Return (X, Y) of the center of cell containing provided text 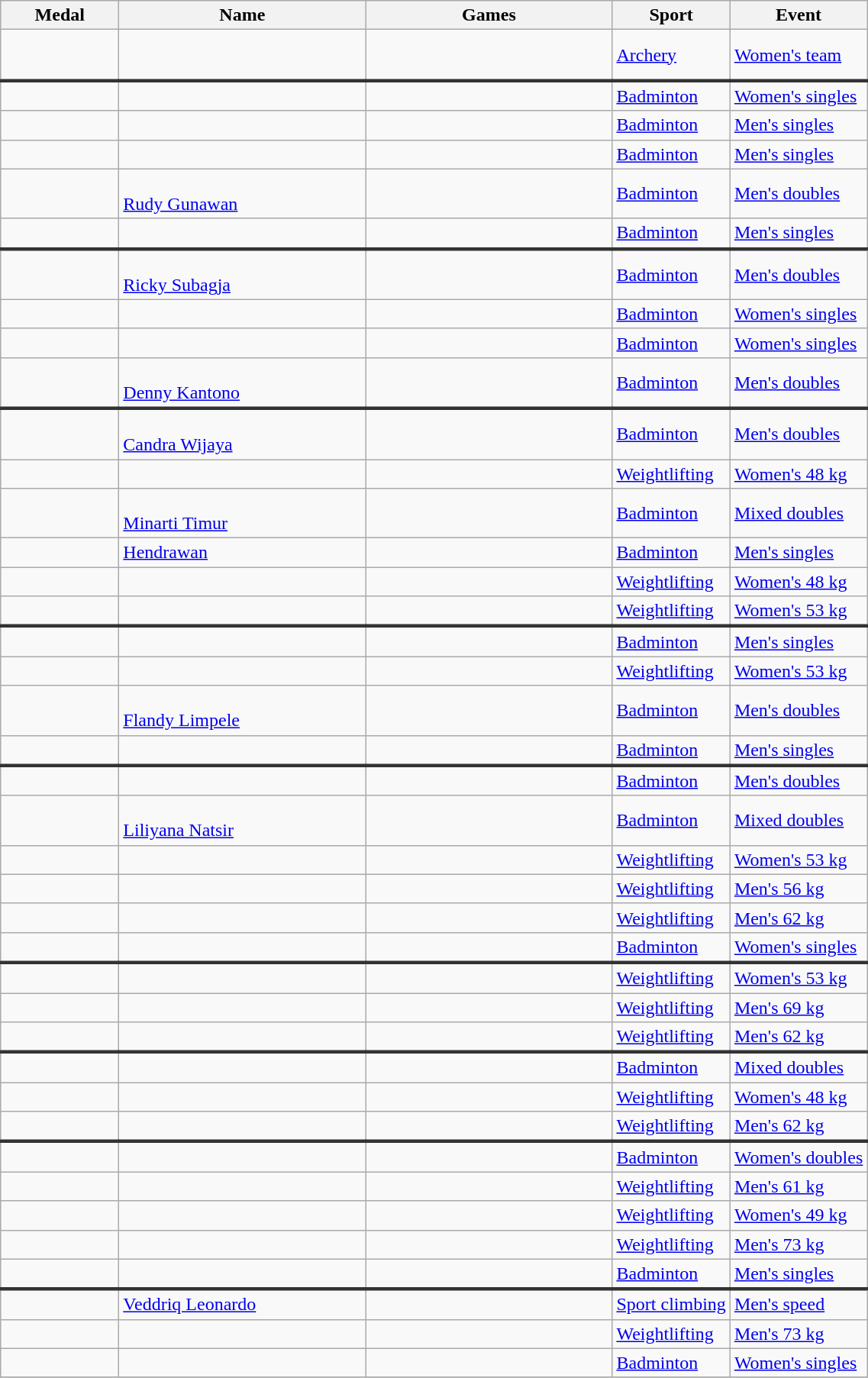
Liliyana Natsir (243, 820)
Candra Wijaya (243, 434)
Ricky Subagja (243, 275)
Sport climbing (671, 1305)
Archery (671, 55)
Women's team (799, 55)
Hendrawan (243, 553)
Men's 69 kg (799, 1007)
Medal (60, 15)
Flandy Limpele (243, 710)
Men's speed (799, 1305)
Minarti Timur (243, 513)
Men's 56 kg (799, 889)
Veddriq Leonardo (243, 1305)
Sport (671, 15)
Games (489, 15)
Denny Kantono (243, 383)
Women's 49 kg (799, 1215)
Women's doubles (799, 1157)
Rudy Gunawan (243, 194)
Name (243, 15)
Men's 61 kg (799, 1186)
Event (799, 15)
